Return (X, Y) of the center of cell containing provided text 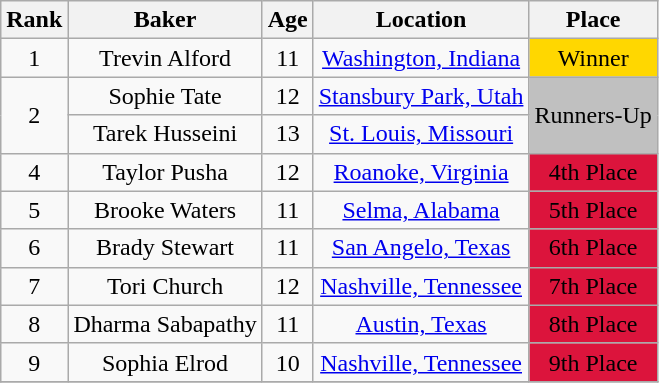
Tarek Husseini (165, 134)
San Angelo, Texas (421, 248)
Austin, Texas (421, 324)
5th Place (593, 210)
13 (288, 134)
Location (421, 20)
Roanoke, Virginia (421, 172)
4th Place (593, 172)
Brooke Waters (165, 210)
Dharma Sabapathy (165, 324)
8th Place (593, 324)
Winner (593, 58)
9 (34, 362)
6th Place (593, 248)
5 (34, 210)
1 (34, 58)
St. Louis, Missouri (421, 134)
Age (288, 20)
10 (288, 362)
Brady Stewart (165, 248)
7 (34, 286)
8 (34, 324)
Taylor Pusha (165, 172)
Washington, Indiana (421, 58)
Stansbury Park, Utah (421, 96)
7th Place (593, 286)
4 (34, 172)
Selma, Alabama (421, 210)
9th Place (593, 362)
Place (593, 20)
Rank (34, 20)
Baker (165, 20)
Tori Church (165, 286)
Sophie Tate (165, 96)
Runners-Up (593, 115)
6 (34, 248)
2 (34, 115)
Trevin Alford (165, 58)
Sophia Elrod (165, 362)
